Return (X, Y) of the center of cell containing provided text 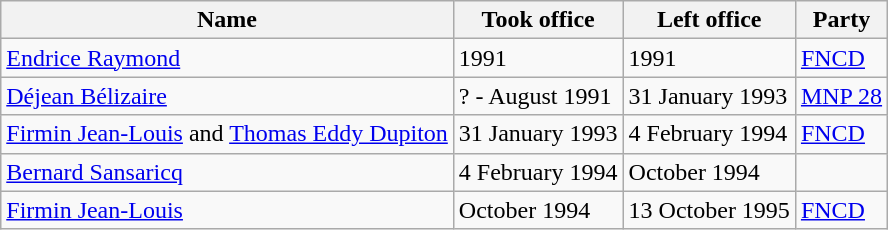
Left office (709, 20)
Déjean Bélizaire (228, 96)
Took office (538, 20)
13 October 1995 (709, 210)
Firmin Jean-Louis and Thomas Eddy Dupiton (228, 134)
MNP 28 (841, 96)
Party (841, 20)
Firmin Jean-Louis (228, 210)
? - August 1991 (538, 96)
Name (228, 20)
Endrice Raymond (228, 58)
Bernard Sansaricq (228, 172)
